Output the (x, y) coordinate of the center of the cell containing the given text.  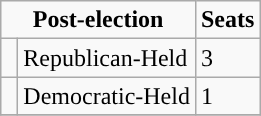
1 (227, 96)
3 (227, 58)
Democratic-Held (107, 96)
Republican-Held (107, 58)
Post-election (98, 20)
Seats (227, 20)
